Scan for the cell matching the given text and deliver its [X, Y] coordinate at center. 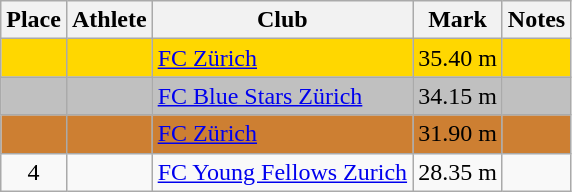
Club [282, 20]
Place [34, 20]
FC Blue Stars Zürich [282, 96]
31.90 m [458, 134]
4 [34, 172]
34.15 m [458, 96]
Notes [536, 20]
Athlete [109, 20]
28.35 m [458, 172]
35.40 m [458, 58]
FC Young Fellows Zurich [282, 172]
Mark [458, 20]
